Provide the (X, Y) coordinate of the cell's center where the given text is located.  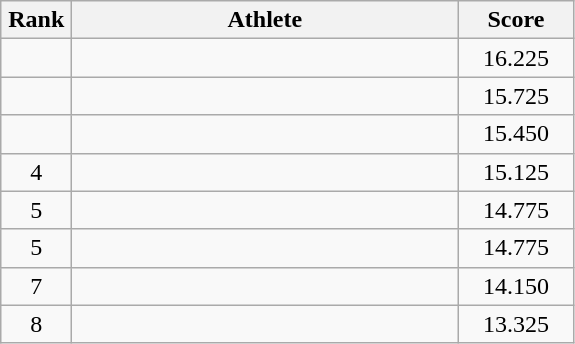
14.150 (516, 286)
15.450 (516, 134)
8 (36, 324)
15.125 (516, 172)
7 (36, 286)
Rank (36, 20)
4 (36, 172)
15.725 (516, 96)
13.325 (516, 324)
Score (516, 20)
Athlete (265, 20)
16.225 (516, 58)
